Return the [X, Y] coordinate for the center point of the cell that contains the specified text.  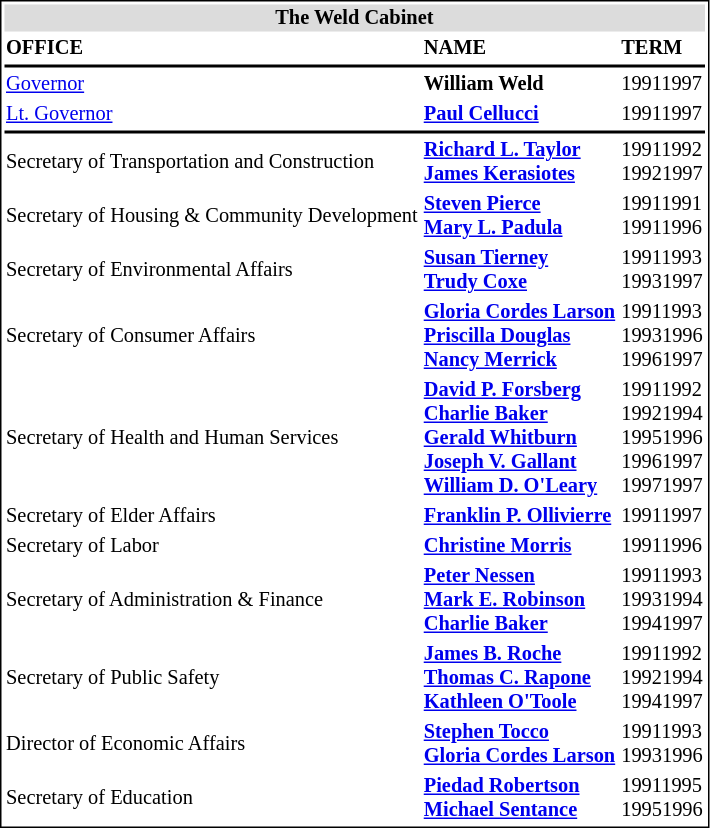
Peter NessenMark E. RobinsonCharlie Baker [519, 600]
1991199219921997 [662, 162]
Stephen ToccoGloria Cordes Larson [519, 744]
Susan TierneyTrudy Coxe [519, 270]
1991199219921994199519961996199719971997 [662, 438]
NAME [519, 48]
Director of Economic Affairs [212, 744]
James B. RocheThomas C. RaponeKathleen O'Toole [519, 678]
Secretary of Public Safety [212, 678]
199119931993199419941997 [662, 600]
Secretary of Education [212, 798]
William Weld [519, 84]
Secretary of Administration & Finance [212, 600]
Secretary of Environmental Affairs [212, 270]
1991199519951996 [662, 798]
Governor [212, 84]
Franklin P. Ollivierre [519, 516]
Secretary of Consumer Affairs [212, 336]
19911996 [662, 546]
1991199319931996 [662, 744]
Piedad RobertsonMichael Sentance [519, 798]
Secretary of Transportation and Construction [212, 162]
Christine Morris [519, 546]
1991199119911996 [662, 216]
Secretary of Elder Affairs [212, 516]
Secretary of Health and Human Services [212, 438]
Steven PierceMary L. Padula [519, 216]
The Weld Cabinet [354, 18]
Secretary of Labor [212, 546]
TERM [662, 48]
199119931993199619961997 [662, 336]
Secretary of Housing & Community Development [212, 216]
Lt. Governor [212, 114]
Richard L. TaylorJames Kerasiotes [519, 162]
199119921992199419941997 [662, 678]
David P. ForsbergCharlie BakerGerald WhitburnJoseph V. GallantWilliam D. O'Leary [519, 438]
Gloria Cordes LarsonPriscilla DouglasNancy Merrick [519, 336]
1991199319931997 [662, 270]
OFFICE [212, 48]
Paul Cellucci [519, 114]
